For the text-containing cell, return its midpoint in [x, y] coordinate format. 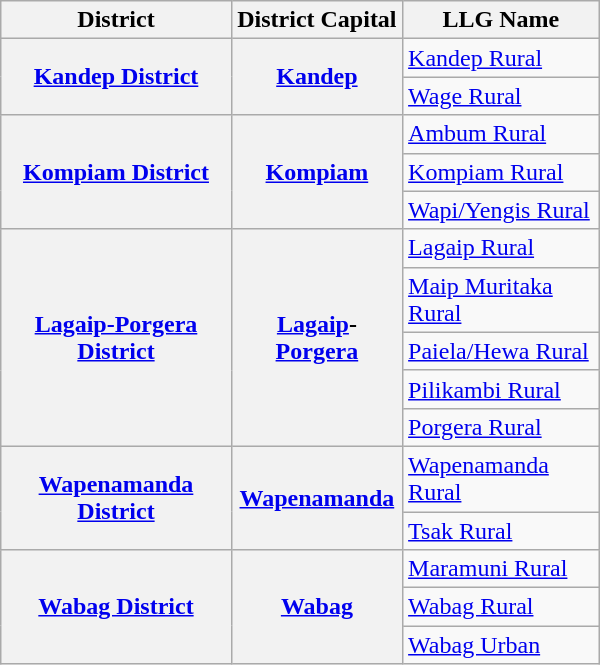
Tsak Rural [502, 531]
Kandep District [116, 77]
Wapenamanda District [116, 498]
Porgera Rural [502, 427]
Lagaip Rural [502, 248]
Wage Rural [502, 96]
Wapenamanda [316, 498]
Kandep Rural [502, 58]
Wabag Urban [502, 645]
Lagaip-Porgera District [116, 338]
LLG Name [502, 20]
Wapenamanda Rural [502, 478]
Maramuni Rural [502, 569]
Lagaip-Porgera [316, 338]
Wabag District [116, 607]
Maip Muritaka Rural [502, 300]
Kompiam [316, 172]
Kompiam District [116, 172]
Wapi/Yengis Rural [502, 210]
District Capital [316, 20]
Wabag Rural [502, 607]
District [116, 20]
Pilikambi Rural [502, 389]
Kompiam Rural [502, 172]
Kandep [316, 77]
Wabag [316, 607]
Ambum Rural [502, 134]
Paiela/Hewa Rural [502, 351]
